Search for the cell housing the specified text and yield its (X, Y) center coordinate. 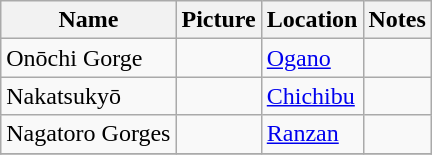
Ranzan (312, 134)
Nakatsukyō (88, 96)
Notes (397, 20)
Name (88, 20)
Onōchi Gorge (88, 58)
Chichibu (312, 96)
Picture (218, 20)
Nagatoro Gorges (88, 134)
Ogano (312, 58)
Location (312, 20)
